Return (x, y) of the center of cell containing provided text 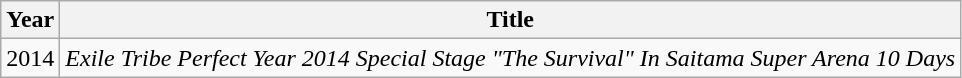
2014 (30, 58)
Year (30, 20)
Title (510, 20)
Exile Tribe Perfect Year 2014 Special Stage "The Survival" In Saitama Super Arena 10 Days (510, 58)
